Provide the (x, y) coordinate of the cell's center where the given text is located.  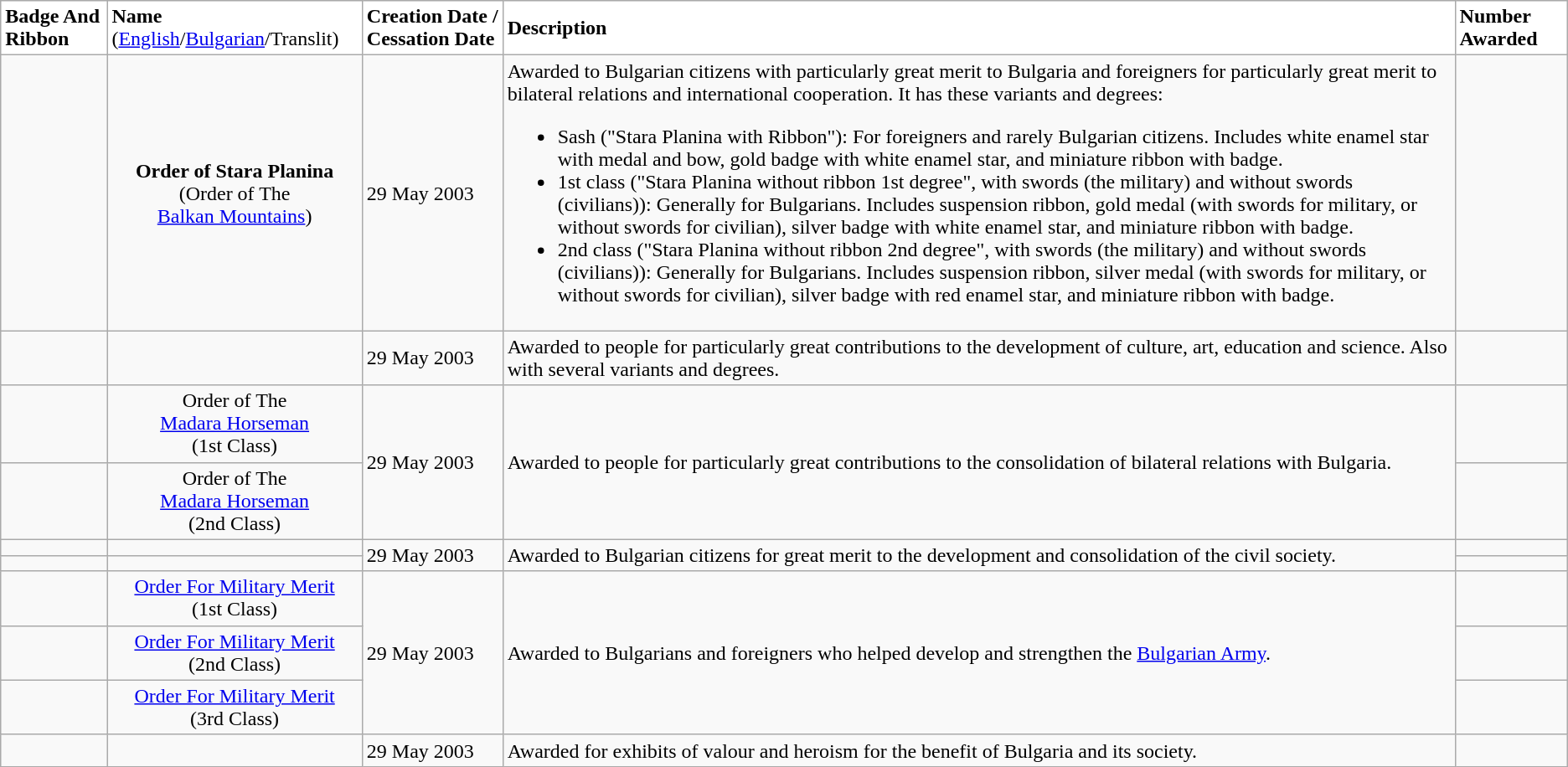
Order of TheMadara Horseman(2nd Class) (235, 501)
Order For Military Merit(1st Class) (235, 598)
Order of TheMadara Horseman(1st Class) (235, 424)
Name (English/Bulgarian/Translit) (235, 28)
Order For Military Merit(2nd Class) (235, 653)
Badge And Ribbon (54, 28)
Awarded for exhibits of valour and heroism for the benefit of Bulgaria and its society. (978, 750)
Creation Date /Cessation Date (432, 28)
Awarded to Bulgarians and foreigners who helped develop and strengthen the Bulgarian Army. (978, 653)
Awarded to Bulgarian citizens for great merit to the development and consolidation of the civil society. (978, 555)
Order For Military Merit(3rd Class) (235, 707)
Order of Stara Planina (Order of TheBalkan Mountains) (235, 193)
Description (978, 28)
Number Awarded (1511, 28)
Awarded to people for particularly great contributions to the consolidation of bilateral relations with Bulgaria. (978, 462)
